Scan for the cell matching the given text and deliver its (x, y) coordinate at center. 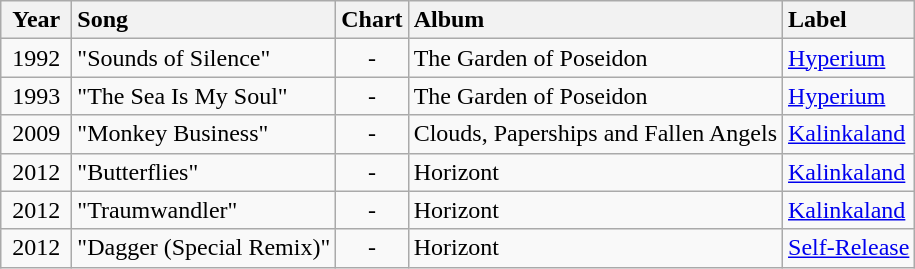
Clouds, Paperships and Fallen Angels (595, 134)
Self-Release (849, 248)
"Sounds of Silence" (204, 58)
"Traumwandler" (204, 210)
1992 (36, 58)
Song (204, 20)
2009 (36, 134)
"The Sea Is My Soul" (204, 96)
"Monkey Business" (204, 134)
Year (36, 20)
"Butterflies" (204, 172)
Chart (372, 20)
Label (849, 20)
1993 (36, 96)
Album (595, 20)
"Dagger (Special Remix)" (204, 248)
